Return (X, Y) of the center of cell containing provided text 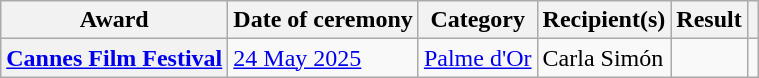
Carla Simón (604, 58)
Cannes Film Festival (114, 58)
24 May 2025 (324, 58)
Recipient(s) (604, 20)
Result (709, 20)
Award (114, 20)
Date of ceremony (324, 20)
Category (478, 20)
Palme d'Or (478, 58)
